Determine the (X, Y) coordinate at the center of the cell enclosing the given text.  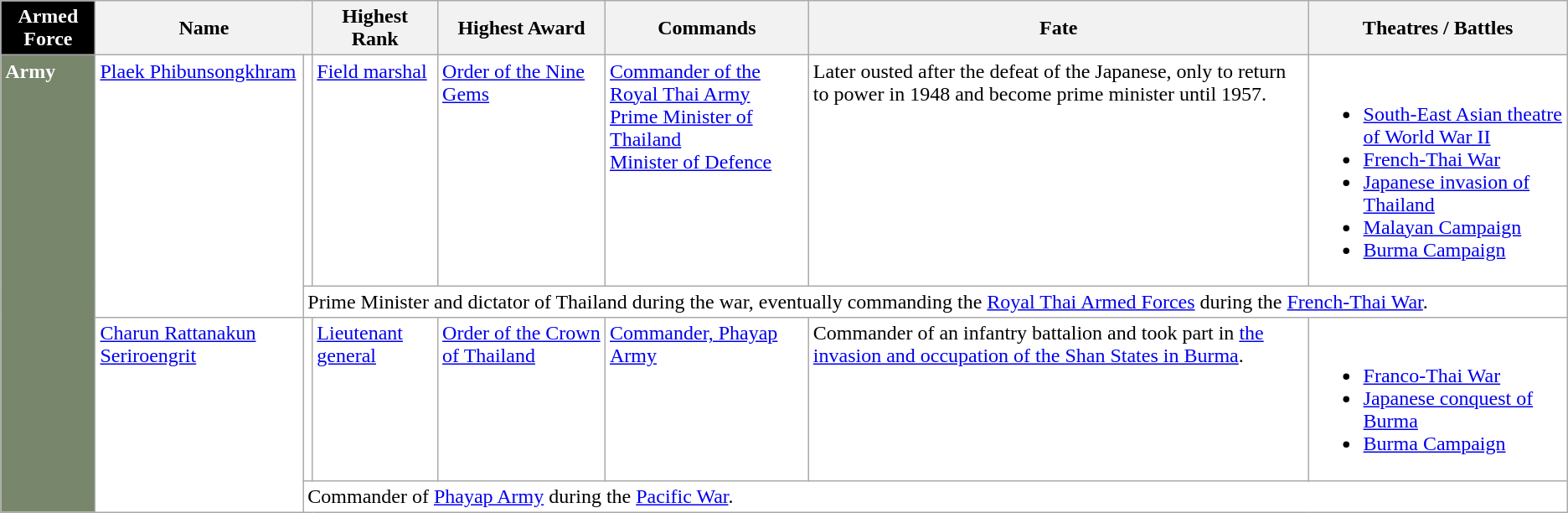
Commander, Phayap Army (707, 399)
Prime Minister and dictator of Thailand during the war, eventually commanding the Royal Thai Armed Forces during the French-Thai War. (935, 302)
Highest Award (522, 28)
Fate (1059, 28)
Order of the Nine Gems (522, 171)
Charun Rattanakun Seriroengrit (199, 415)
Franco-Thai WarJapanese conquest of BurmaBurma Campaign (1437, 399)
Plaek Phibunsongkhram (199, 186)
Army (49, 283)
Name (204, 28)
Order of the Crown of Thailand (522, 399)
Commander of the Royal Thai ArmyPrime Minister of ThailandMinister of Defence (707, 171)
South-East Asian theatre of World War IIFrench-Thai WarJapanese invasion of ThailandMalayan CampaignBurma Campaign (1437, 171)
Theatres / Battles (1437, 28)
Armed Force (49, 28)
Commander of Phayap Army during the Pacific War. (935, 496)
Highest Rank (375, 28)
Field marshal (375, 171)
Commander of an infantry battalion and took part in the invasion and occupation of the Shan States in Burma. (1059, 399)
Lieutenant general (375, 399)
Commands (707, 28)
Later ousted after the defeat of the Japanese, only to return to power in 1948 and become prime minister until 1957. (1059, 171)
